Return (x, y) of the center of cell containing provided text 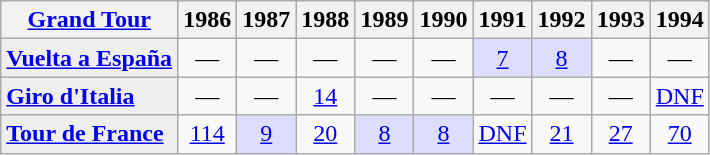
1991 (502, 20)
14 (326, 96)
20 (326, 134)
1987 (266, 20)
Tour de France (90, 134)
1986 (208, 20)
1990 (444, 20)
1988 (326, 20)
1989 (384, 20)
114 (208, 134)
70 (680, 134)
1992 (562, 20)
27 (620, 134)
Grand Tour (90, 20)
Vuelta a España (90, 58)
21 (562, 134)
1994 (680, 20)
7 (502, 58)
Giro d'Italia (90, 96)
1993 (620, 20)
9 (266, 134)
